Search for the cell housing the specified text and yield its (x, y) center coordinate. 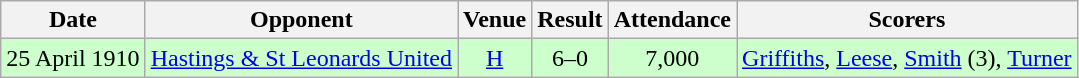
Attendance (672, 20)
Hastings & St Leonards United (301, 58)
7,000 (672, 58)
H (495, 58)
Result (570, 20)
Scorers (908, 20)
25 April 1910 (73, 58)
Griffiths, Leese, Smith (3), Turner (908, 58)
Date (73, 20)
Venue (495, 20)
Opponent (301, 20)
6–0 (570, 58)
